Identify which cell holds the provided text, then report its (X, Y) central coordinate. 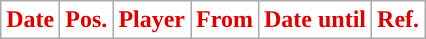
Date (30, 20)
Date until (314, 20)
Pos. (86, 20)
From (225, 20)
Ref. (398, 20)
Player (152, 20)
